Extract the (x, y) coordinate from the center of the cell holding the provided text.  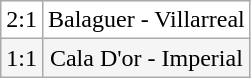
2:1 (22, 20)
Cala D'or - Imperial (146, 58)
Balaguer - Villarreal (146, 20)
1:1 (22, 58)
